Pinpoint the cell where the given text exists, returning its [x, y] midpoint coordinate. 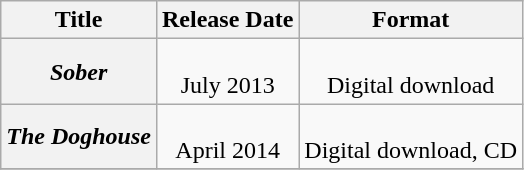
April 2014 [227, 136]
Title [79, 20]
Digital download, CD [411, 136]
July 2013 [227, 72]
The Doghouse [79, 136]
Sober [79, 72]
Release Date [227, 20]
Format [411, 20]
Digital download [411, 72]
